Detect which cell encompasses the target text, then output its (x, y) center coordinate. 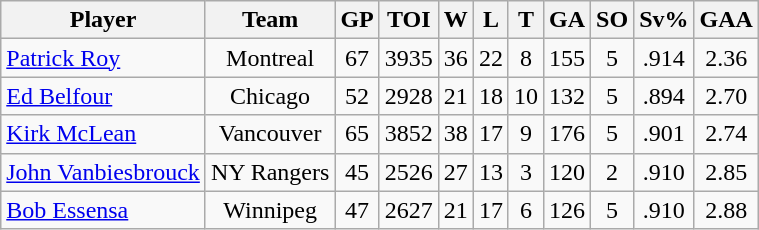
67 (357, 58)
John Vanbiesbrouck (104, 172)
155 (566, 58)
22 (490, 58)
126 (566, 210)
Bob Essensa (104, 210)
Winnipeg (270, 210)
36 (456, 58)
45 (357, 172)
9 (526, 134)
120 (566, 172)
2627 (408, 210)
18 (490, 96)
3852 (408, 134)
47 (357, 210)
10 (526, 96)
NY Rangers (270, 172)
13 (490, 172)
38 (456, 134)
GAA (726, 20)
6 (526, 210)
Patrick Roy (104, 58)
GA (566, 20)
Vancouver (270, 134)
Sv% (664, 20)
Ed Belfour (104, 96)
176 (566, 134)
8 (526, 58)
27 (456, 172)
L (490, 20)
2.70 (726, 96)
2.36 (726, 58)
T (526, 20)
2526 (408, 172)
Kirk McLean (104, 134)
3 (526, 172)
.894 (664, 96)
Chicago (270, 96)
2.85 (726, 172)
132 (566, 96)
3935 (408, 58)
.914 (664, 58)
52 (357, 96)
Team (270, 20)
SO (612, 20)
Montreal (270, 58)
W (456, 20)
TOI (408, 20)
Player (104, 20)
2 (612, 172)
2.88 (726, 210)
.901 (664, 134)
GP (357, 20)
65 (357, 134)
2.74 (726, 134)
2928 (408, 96)
